For the text-containing cell, return its midpoint in (X, Y) coordinate format. 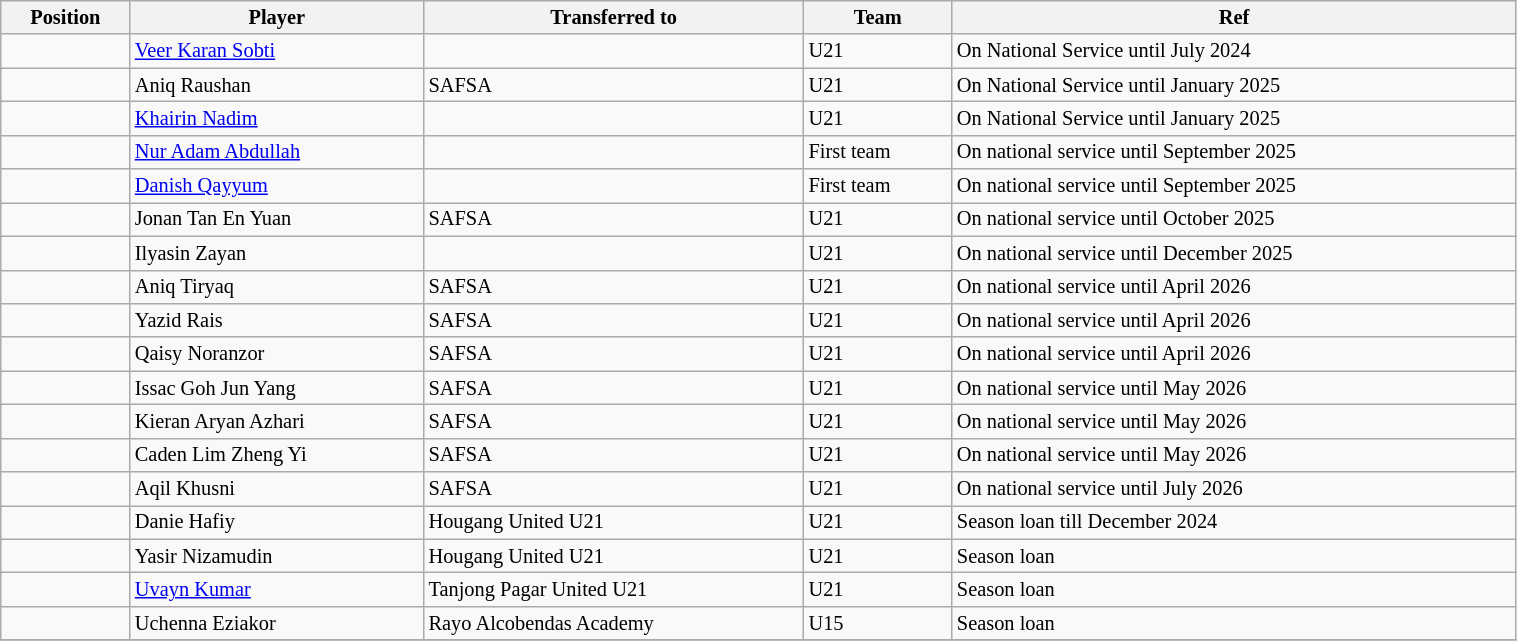
On National Service until July 2024 (1234, 51)
Ref (1234, 17)
Uvayn Kumar (277, 589)
Danie Hafiy (277, 522)
Qaisy Noranzor (277, 354)
Aniq Tiryaq (277, 287)
Position (66, 17)
Yasir Nizamudin (277, 556)
Yazid Rais (277, 320)
Ilyasin Zayan (277, 253)
Issac Goh Jun Yang (277, 388)
Aqil Khusni (277, 489)
Uchenna Eziakor (277, 623)
Caden Lim Zheng Yi (277, 455)
Khairin Nadim (277, 118)
Aniq Raushan (277, 85)
Team (878, 17)
U15 (878, 623)
Tanjong Pagar United U21 (614, 589)
Veer Karan Sobti (277, 51)
On national service until October 2025 (1234, 219)
Kieran Aryan Azhari (277, 421)
Rayo Alcobendas Academy (614, 623)
Danish Qayyum (277, 186)
Transferred to (614, 17)
Player (277, 17)
On national service until December 2025 (1234, 253)
Nur Adam Abdullah (277, 152)
Season loan till December 2024 (1234, 522)
Jonan Tan En Yuan (277, 219)
On national service until July 2026 (1234, 489)
